Provide the [x, y] coordinate of the cell's center where the given text is located.  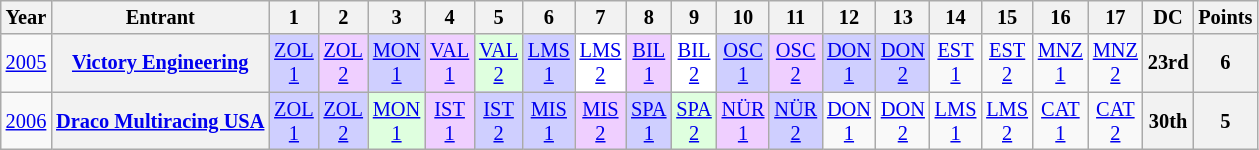
VAL1 [450, 63]
SPA1 [648, 121]
11 [796, 17]
IST2 [498, 121]
15 [1007, 17]
8 [648, 17]
OSC2 [796, 63]
7 [601, 17]
OSC1 [744, 63]
14 [956, 17]
MNZ2 [1116, 63]
Victory Engineering [160, 63]
CAT2 [1116, 121]
13 [903, 17]
1 [294, 17]
CAT1 [1060, 121]
2006 [26, 121]
12 [849, 17]
IST1 [450, 121]
NÜR1 [744, 121]
Year [26, 17]
SPA2 [694, 121]
2 [344, 17]
BIL2 [694, 63]
DC [1168, 17]
30th [1168, 121]
MIS2 [601, 121]
9 [694, 17]
MNZ1 [1060, 63]
NÜR2 [796, 121]
VAL2 [498, 63]
EST2 [1007, 63]
Draco Multiracing USA [160, 121]
2005 [26, 63]
23rd [1168, 63]
EST1 [956, 63]
10 [744, 17]
MIS1 [549, 121]
4 [450, 17]
BIL1 [648, 63]
16 [1060, 17]
Entrant [160, 17]
Points [1225, 17]
17 [1116, 17]
3 [396, 17]
